Output the (x, y) coordinate of the center of the cell containing the given text.  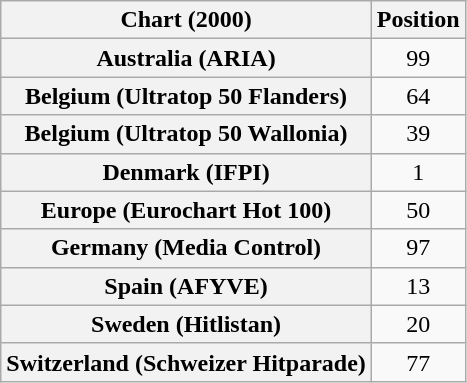
1 (418, 172)
97 (418, 248)
Europe (Eurochart Hot 100) (186, 210)
50 (418, 210)
39 (418, 134)
Belgium (Ultratop 50 Wallonia) (186, 134)
99 (418, 58)
Germany (Media Control) (186, 248)
20 (418, 324)
13 (418, 286)
Australia (ARIA) (186, 58)
Spain (AFYVE) (186, 286)
64 (418, 96)
Belgium (Ultratop 50 Flanders) (186, 96)
Denmark (IFPI) (186, 172)
Chart (2000) (186, 20)
Position (418, 20)
Sweden (Hitlistan) (186, 324)
77 (418, 362)
Switzerland (Schweizer Hitparade) (186, 362)
